Provide the [x, y] coordinate of the cell's center where the given text is located.  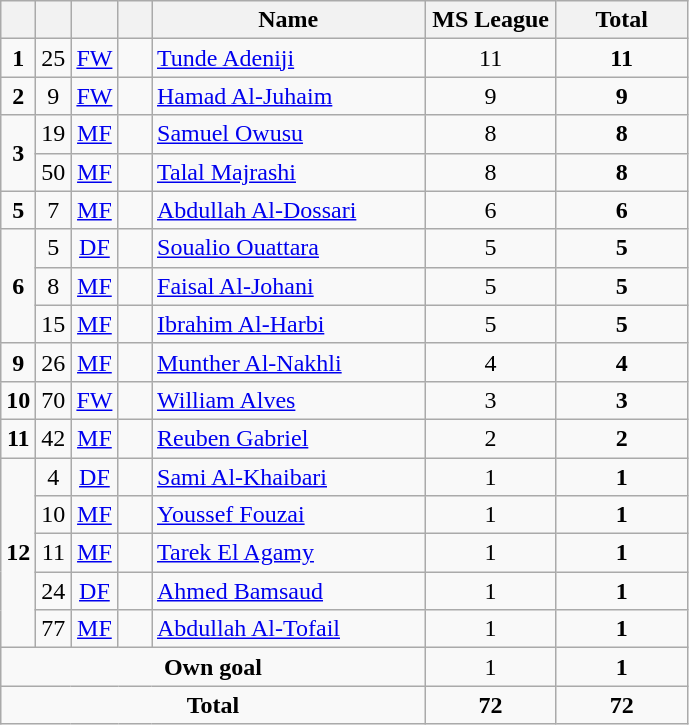
12 [18, 553]
Name [289, 20]
19 [54, 134]
Abdullah Al-Dossari [289, 210]
7 [54, 210]
MS League [490, 20]
70 [54, 400]
Tunde Adeniji [289, 58]
William Alves [289, 400]
Samuel Owusu [289, 134]
42 [54, 438]
15 [54, 324]
Tarek El Agamy [289, 553]
50 [54, 172]
Youssef Fouzai [289, 515]
24 [54, 591]
Sami Al-Khaibari [289, 477]
Ibrahim Al-Harbi [289, 324]
Reuben Gabriel [289, 438]
77 [54, 629]
Munther Al-Nakhli [289, 362]
Soualio Ouattara [289, 248]
Own goal [213, 667]
26 [54, 362]
Hamad Al-Juhaim [289, 96]
25 [54, 58]
Talal Majrashi [289, 172]
Abdullah Al-Tofail [289, 629]
Faisal Al-Johani [289, 286]
Ahmed Bamsaud [289, 591]
